Locate the cell with the specified text and output its (X, Y) center coordinate. 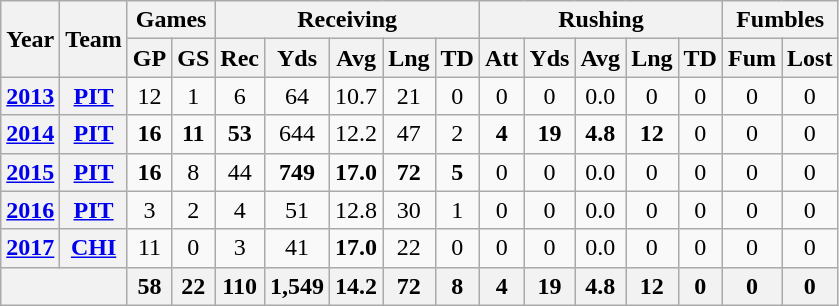
Games (170, 20)
Rushing (600, 20)
2016 (30, 210)
2013 (30, 96)
2014 (30, 134)
21 (409, 96)
53 (240, 134)
644 (298, 134)
2017 (30, 248)
Rec (240, 58)
10.7 (356, 96)
Team (94, 39)
12.8 (356, 210)
58 (149, 286)
41 (298, 248)
110 (240, 286)
Fumbles (780, 20)
Att (501, 58)
749 (298, 172)
5 (457, 172)
6 (240, 96)
1,549 (298, 286)
64 (298, 96)
51 (298, 210)
CHI (94, 248)
47 (409, 134)
Fum (752, 58)
Year (30, 39)
30 (409, 210)
14.2 (356, 286)
GS (194, 58)
44 (240, 172)
2015 (30, 172)
GP (149, 58)
Lost (810, 58)
12.2 (356, 134)
Receiving (348, 20)
